From the cell containing the given text, extract its center point as (X, Y) coordinate. 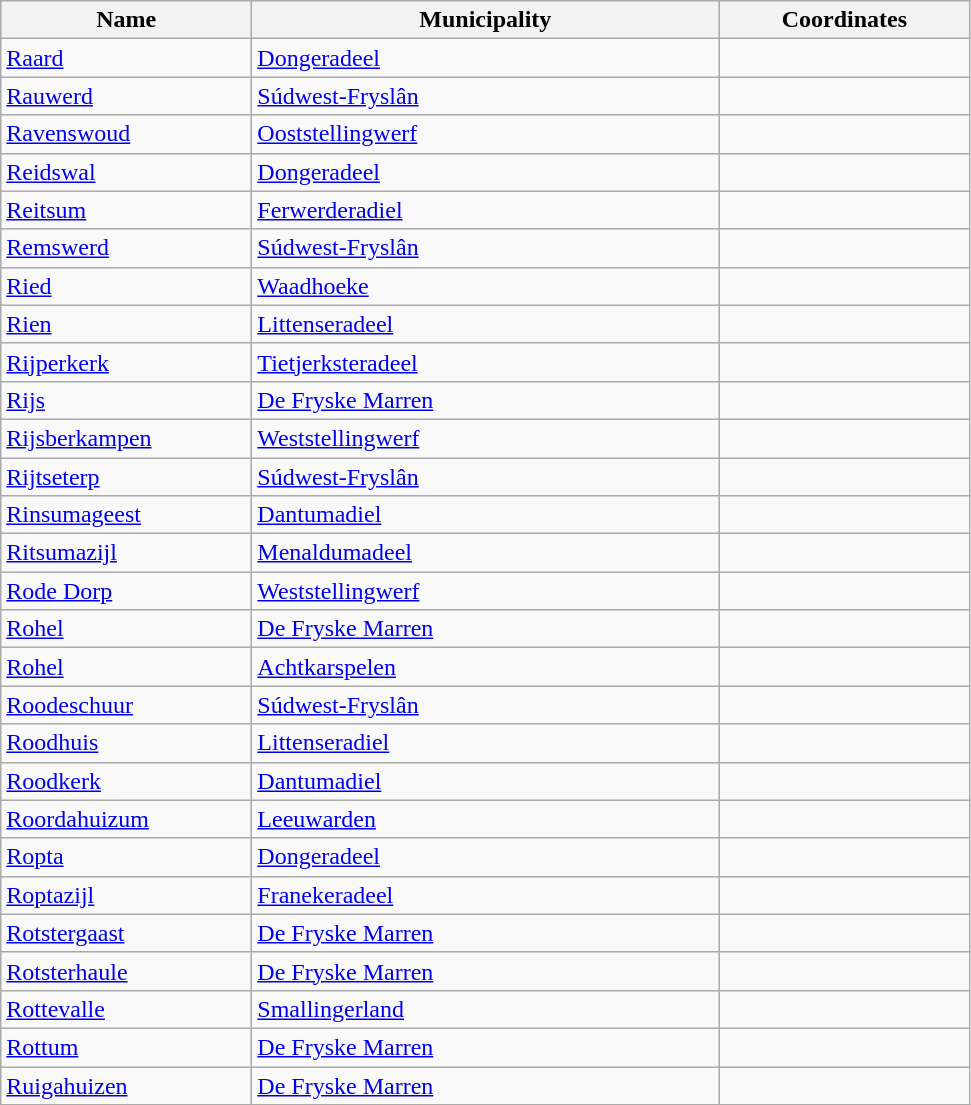
Rijsberkampen (126, 438)
Rijtseterp (126, 477)
Roordahuizum (126, 819)
Name (126, 20)
Rode Dorp (126, 591)
Menaldumadeel (486, 553)
Smallingerland (486, 1009)
Ropta (126, 857)
Tietjerksteradeel (486, 362)
Raard (126, 58)
Rijperkerk (126, 362)
Ooststellingwerf (486, 134)
Achtkarspelen (486, 667)
Reidswal (126, 172)
Municipality (486, 20)
Rottum (126, 1047)
Reitsum (126, 210)
Ravenswoud (126, 134)
Ferwerderadiel (486, 210)
Littenseradiel (486, 743)
Waadhoeke (486, 286)
Rijs (126, 400)
Rien (126, 324)
Roptazijl (126, 895)
Rinsumageest (126, 515)
Littenseradeel (486, 324)
Roodeschuur (126, 705)
Rotsterhaule (126, 971)
Ried (126, 286)
Ruigahuizen (126, 1085)
Rauwerd (126, 96)
Roodkerk (126, 781)
Coordinates (844, 20)
Franekeradeel (486, 895)
Remswerd (126, 248)
Rotstergaast (126, 933)
Leeuwarden (486, 819)
Rottevalle (126, 1009)
Roodhuis (126, 743)
Ritsumazijl (126, 553)
